Find where the given text appears and provide that cell's center as [x, y] coordinate. 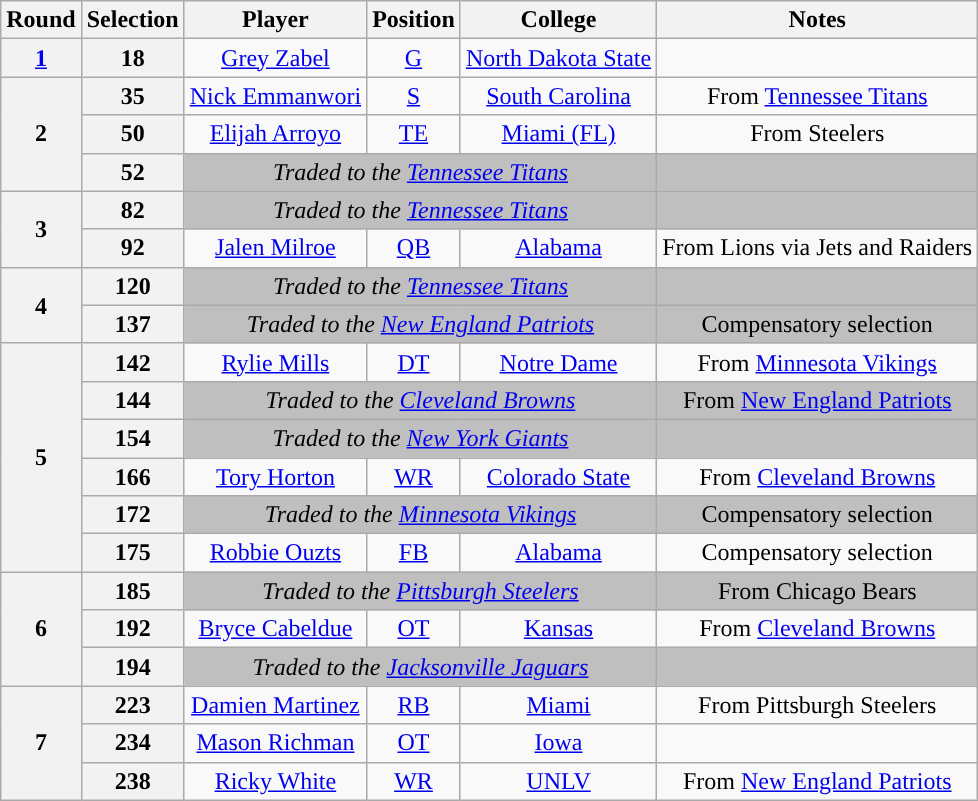
Position [414, 20]
Robbie Ouzts [275, 553]
G [414, 58]
From Chicago Bears [818, 591]
South Carolina [558, 96]
QB [414, 248]
DT [414, 362]
7 [41, 743]
172 [132, 515]
Notre Dame [558, 362]
Rylie Mills [275, 362]
Elijah Arroyo [275, 134]
175 [132, 553]
Ricky White [275, 781]
Tory Horton [275, 477]
Mason Richman [275, 743]
1 [41, 58]
4 [41, 305]
UNLV [558, 781]
FB [414, 553]
Bryce Cabeldue [275, 629]
Kansas [558, 629]
166 [132, 477]
Notes [818, 20]
223 [132, 705]
From Lions via Jets and Raiders [818, 248]
TE [414, 134]
3 [41, 229]
82 [132, 210]
194 [132, 667]
185 [132, 591]
52 [132, 172]
North Dakota State [558, 58]
Traded to the Minnesota Vikings [420, 515]
35 [132, 96]
192 [132, 629]
From Pittsburgh Steelers [818, 705]
137 [132, 324]
College [558, 20]
2 [41, 134]
From Tennessee Titans [818, 96]
234 [132, 743]
50 [132, 134]
Player [275, 20]
92 [132, 248]
Jalen Milroe [275, 248]
Round [41, 20]
Nick Emmanwori [275, 96]
RB [414, 705]
5 [41, 457]
Traded to the Cleveland Browns [420, 400]
154 [132, 438]
238 [132, 781]
120 [132, 286]
Miami [558, 705]
From Steelers [818, 134]
6 [41, 629]
18 [132, 58]
Traded to the Jacksonville Jaguars [420, 667]
Traded to the Pittsburgh Steelers [420, 591]
142 [132, 362]
Selection [132, 20]
From Minnesota Vikings [818, 362]
Traded to the New York Giants [420, 438]
Colorado State [558, 477]
S [414, 96]
Miami (FL) [558, 134]
Grey Zabel [275, 58]
Traded to the New England Patriots [420, 324]
Iowa [558, 743]
Damien Martinez [275, 705]
144 [132, 400]
